For the text-containing cell, return its midpoint in (X, Y) coordinate format. 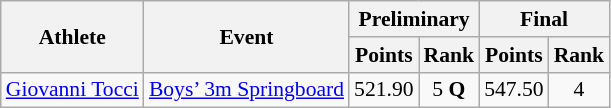
Preliminary (414, 19)
4 (580, 90)
Event (246, 36)
Giovanni Tocci (72, 90)
Athlete (72, 36)
547.50 (514, 90)
521.90 (384, 90)
Boys’ 3m Springboard (246, 90)
5 Q (450, 90)
Final (544, 19)
